Capture the cell that displays the provided text and extract its (X, Y) central coordinate. 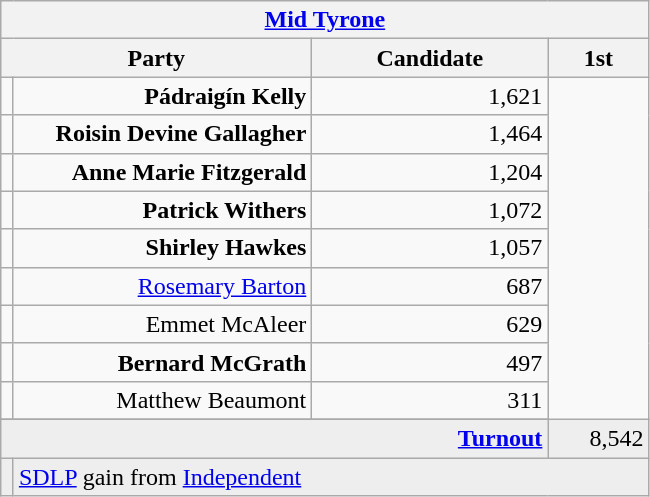
SDLP gain from Independent (331, 477)
1,072 (430, 210)
Emmet McAleer (162, 324)
Patrick Withers (162, 210)
Mid Tyrone (325, 20)
1,464 (430, 134)
687 (430, 286)
1,621 (430, 96)
497 (430, 362)
Roisin Devine Gallagher (162, 134)
1st (598, 58)
Rosemary Barton (162, 286)
Pádraigín Kelly (162, 96)
Candidate (430, 58)
1,204 (430, 172)
Turnout (274, 438)
Bernard McGrath (162, 362)
1,057 (430, 248)
Matthew Beaumont (162, 400)
8,542 (598, 438)
Party (156, 58)
311 (430, 400)
Anne Marie Fitzgerald (162, 172)
629 (430, 324)
Shirley Hawkes (162, 248)
